For the text-containing cell, return its midpoint in (X, Y) coordinate format. 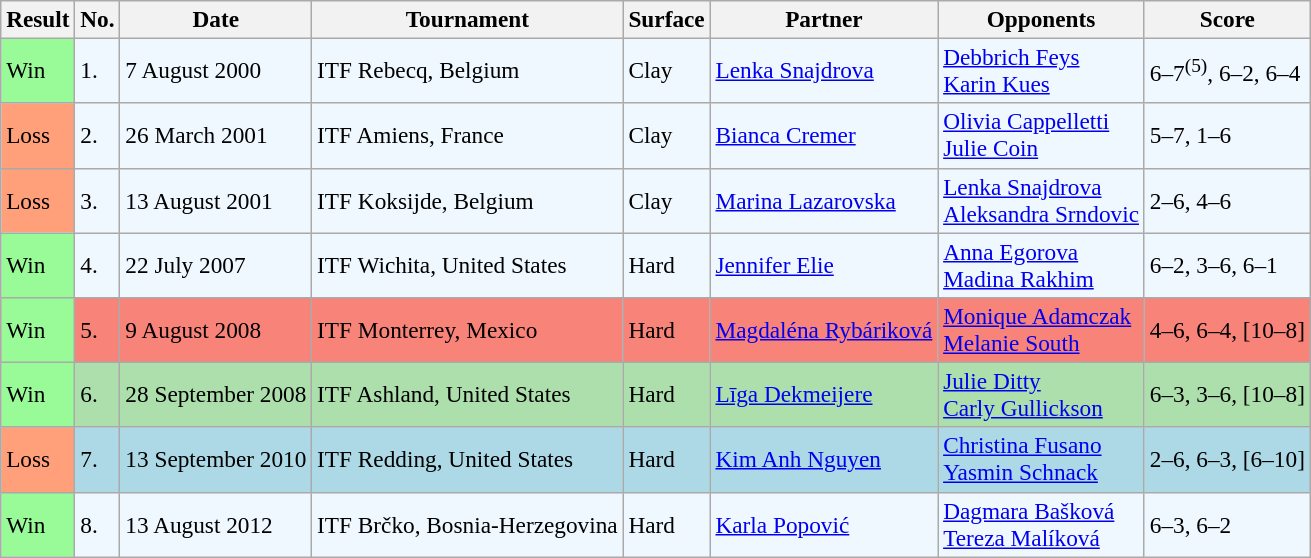
28 September 2008 (216, 394)
22 July 2007 (216, 264)
3. (98, 200)
Jennifer Elie (824, 264)
Olivia Cappelletti Julie Coin (1042, 136)
5–7, 1–6 (1227, 136)
7. (98, 460)
6–2, 3–6, 6–1 (1227, 264)
Līga Dekmeijere (824, 394)
2–6, 4–6 (1227, 200)
Result (38, 19)
1. (98, 70)
Date (216, 19)
Julie Ditty Carly Gullickson (1042, 394)
2–6, 6–3, [6–10] (1227, 460)
ITF Amiens, France (468, 136)
Bianca Cremer (824, 136)
Dagmara Bašková Tereza Malíková (1042, 524)
4–6, 6–4, [10–8] (1227, 330)
ITF Rebecq, Belgium (468, 70)
Marina Lazarovska (824, 200)
ITF Koksijde, Belgium (468, 200)
8. (98, 524)
Magdaléna Rybáriková (824, 330)
Lenka Snajdrova (824, 70)
Christina Fusano Yasmin Schnack (1042, 460)
Score (1227, 19)
5. (98, 330)
13 September 2010 (216, 460)
6. (98, 394)
ITF Monterrey, Mexico (468, 330)
2. (98, 136)
9 August 2008 (216, 330)
26 March 2001 (216, 136)
13 August 2001 (216, 200)
Kim Anh Nguyen (824, 460)
Lenka Snajdrova Aleksandra Srndovic (1042, 200)
6–7(5), 6–2, 6–4 (1227, 70)
Surface (666, 19)
Karla Popović (824, 524)
ITF Wichita, United States (468, 264)
4. (98, 264)
ITF Redding, United States (468, 460)
6–3, 3–6, [10–8] (1227, 394)
13 August 2012 (216, 524)
6–3, 6–2 (1227, 524)
ITF Brčko, Bosnia-Herzegovina (468, 524)
7 August 2000 (216, 70)
Anna Egorova Madina Rakhim (1042, 264)
Monique Adamczak Melanie South (1042, 330)
Debbrich Feys Karin Kues (1042, 70)
No. (98, 19)
Partner (824, 19)
Opponents (1042, 19)
ITF Ashland, United States (468, 394)
Tournament (468, 19)
